Extract the [X, Y] coordinate from the center of the cell holding the provided text.  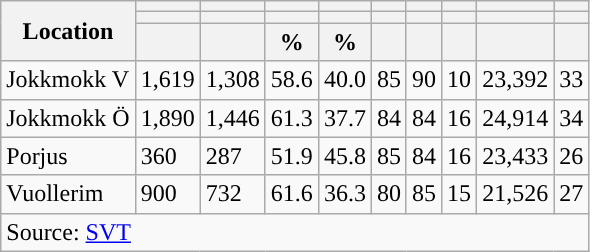
360 [168, 156]
Porjus [68, 156]
90 [424, 80]
1,308 [232, 80]
Location [68, 31]
Jokkmokk V [68, 80]
23,392 [516, 80]
1,890 [168, 118]
33 [572, 80]
34 [572, 118]
51.9 [292, 156]
37.7 [344, 118]
Jokkmokk Ö [68, 118]
Vuollerim [68, 194]
61.3 [292, 118]
58.6 [292, 80]
61.6 [292, 194]
15 [460, 194]
10 [460, 80]
287 [232, 156]
732 [232, 194]
1,619 [168, 80]
23,433 [516, 156]
36.3 [344, 194]
24,914 [516, 118]
40.0 [344, 80]
1,446 [232, 118]
21,526 [516, 194]
Source: SVT [295, 232]
26 [572, 156]
80 [388, 194]
900 [168, 194]
27 [572, 194]
45.8 [344, 156]
